Search for the cell housing the specified text and yield its [X, Y] center coordinate. 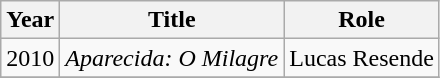
2010 [30, 58]
Year [30, 20]
Lucas Resende [362, 58]
Aparecida: O Milagre [172, 58]
Title [172, 20]
Role [362, 20]
